Provide the [X, Y] coordinate of the cell's center where the given text is located.  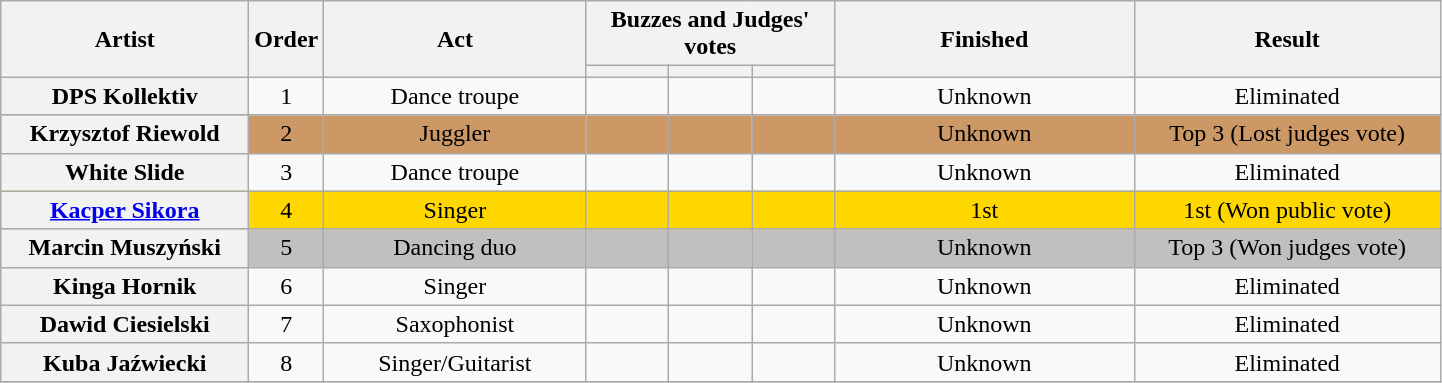
Kacper Sikora [125, 210]
Top 3 (Lost judges vote) [1287, 134]
Kinga Hornik [125, 286]
Buzzes and Judges' votes [710, 34]
Order [286, 39]
Act [455, 39]
8 [286, 362]
1st (Won public vote) [1287, 210]
2 [286, 134]
Dawid Ciesielski [125, 324]
7 [286, 324]
Marcin Muszyński [125, 248]
1st [984, 210]
Result [1287, 39]
Juggler [455, 134]
Top 3 (Won judges vote) [1287, 248]
Dancing duo [455, 248]
Kuba Jaźwiecki [125, 362]
Singer/Guitarist [455, 362]
Artist [125, 39]
6 [286, 286]
3 [286, 172]
Finished [984, 39]
4 [286, 210]
5 [286, 248]
Krzysztof Riewold [125, 134]
DPS Kollektiv [125, 96]
1 [286, 96]
Saxophonist [455, 324]
White Slide [125, 172]
